Pinpoint the cell where the given text exists, returning its (x, y) midpoint coordinate. 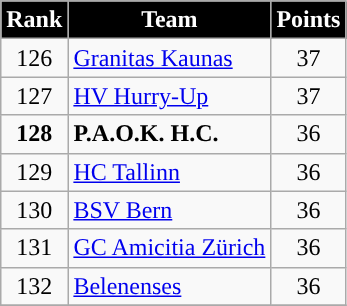
GC Amicitia Zürich (170, 248)
130 (34, 210)
P.A.O.K. H.C. (170, 134)
128 (34, 134)
129 (34, 172)
Team (170, 20)
BSV Bern (170, 210)
Rank (34, 20)
Belenenses (170, 286)
126 (34, 58)
131 (34, 248)
132 (34, 286)
HC Tallinn (170, 172)
Granitas Kaunas (170, 58)
Points (308, 20)
127 (34, 96)
HV Hurry-Up (170, 96)
